Return the [x, y] coordinate for the center point of the cell that contains the specified text.  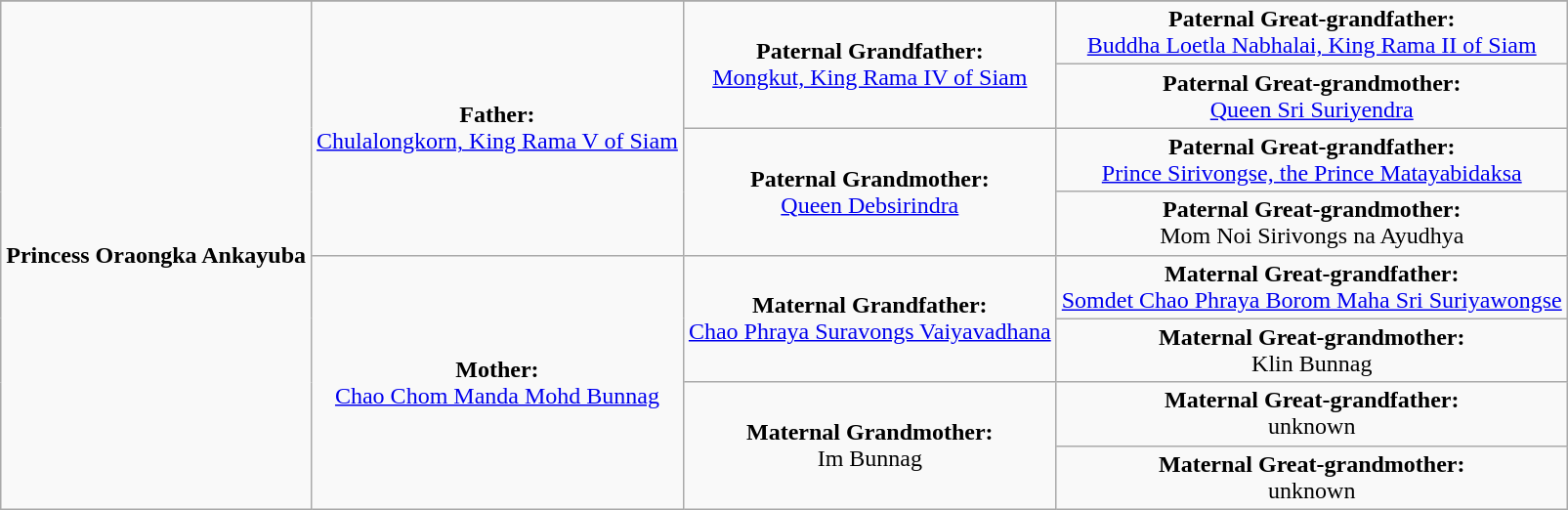
Maternal Great-grandfather:Somdet Chao Phraya Borom Maha Sri Suriyawongse [1311, 287]
Paternal Great-grandfather:Prince Sirivongse, the Prince Matayabidaksa [1311, 160]
Paternal Grandfather:Mongkut, King Rama IV of Siam [869, 64]
Father:Chulalongkorn, King Rama V of Siam [498, 128]
Maternal Great-grandmother:Klin Bunnag [1311, 350]
Paternal Great-grandmother:Queen Sri Suriyendra [1311, 96]
Maternal Grandmother:Im Bunnag [869, 446]
Paternal Great-grandfather:Buddha Loetla Nabhalai, King Rama II of Siam [1311, 33]
Mother:Chao Chom Manda Mohd Bunnag [498, 382]
Paternal Great-grandmother:Mom Noi Sirivongs na Ayudhya [1311, 223]
Maternal Great-grandmother:unknown [1311, 477]
Princess Oraongka Ankayuba [156, 255]
Maternal Grandfather:Chao Phraya Suravongs Vaiyavadhana [869, 319]
Maternal Great-grandfather:unknown [1311, 414]
Paternal Grandmother:Queen Debsirindra [869, 191]
